Locate the cell with the specified text and output its (x, y) center coordinate. 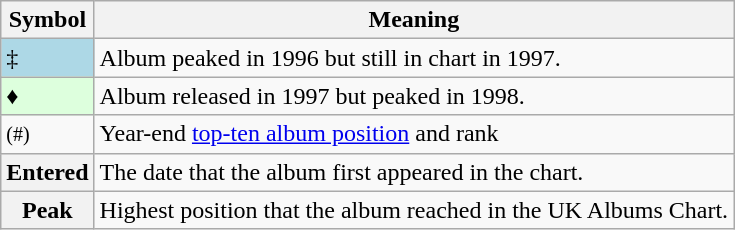
♦ (48, 96)
Entered (48, 172)
Peak (48, 210)
Meaning (414, 20)
Symbol (48, 20)
‡ (48, 58)
(#) (48, 134)
Highest position that the album reached in the UK Albums Chart. (414, 210)
Year-end top-ten album position and rank (414, 134)
The date that the album first appeared in the chart. (414, 172)
Album peaked in 1996 but still in chart in 1997. (414, 58)
Album released in 1997 but peaked in 1998. (414, 96)
